Return the (X, Y) coordinate for the center point of the cell that contains the specified text.  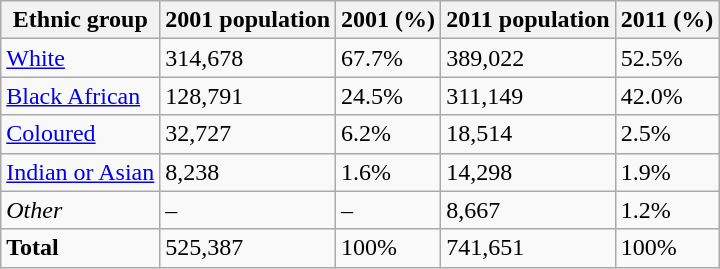
2011 (%) (667, 20)
Ethnic group (80, 20)
Total (80, 248)
14,298 (528, 172)
741,651 (528, 248)
311,149 (528, 96)
314,678 (248, 58)
2.5% (667, 134)
52.5% (667, 58)
1.6% (388, 172)
1.2% (667, 210)
389,022 (528, 58)
Coloured (80, 134)
42.0% (667, 96)
1.9% (667, 172)
2001 population (248, 20)
8,238 (248, 172)
Black African (80, 96)
8,667 (528, 210)
67.7% (388, 58)
128,791 (248, 96)
525,387 (248, 248)
Indian or Asian (80, 172)
Other (80, 210)
White (80, 58)
18,514 (528, 134)
2011 population (528, 20)
2001 (%) (388, 20)
24.5% (388, 96)
32,727 (248, 134)
6.2% (388, 134)
